Return [x, y] of the center of cell containing provided text 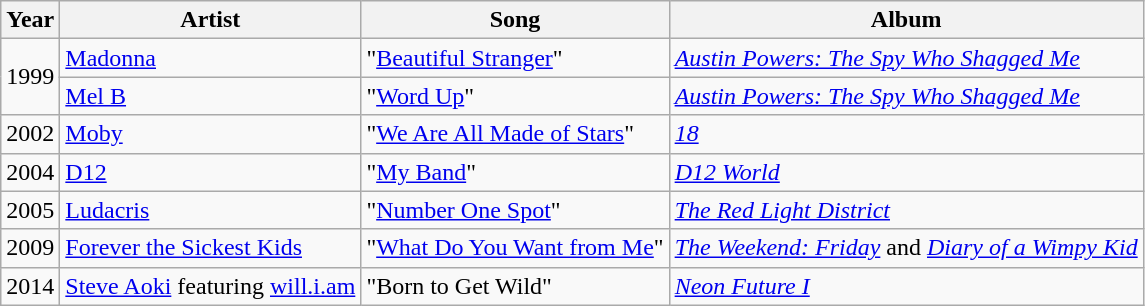
Steve Aoki featuring will.i.am [210, 286]
"We Are All Made of Stars" [515, 134]
"Beautiful Stranger" [515, 58]
Moby [210, 134]
The Red Light District [906, 210]
Neon Future I [906, 286]
Album [906, 20]
Madonna [210, 58]
Song [515, 20]
Forever the Sickest Kids [210, 248]
The Weekend: Friday and Diary of a Wimpy Kid [906, 248]
2009 [30, 248]
Artist [210, 20]
2004 [30, 172]
"My Band" [515, 172]
1999 [30, 77]
"Number One Spot" [515, 210]
2002 [30, 134]
D12 World [906, 172]
Year [30, 20]
18 [906, 134]
2005 [30, 210]
Mel B [210, 96]
D12 [210, 172]
"Word Up" [515, 96]
2014 [30, 286]
"Born to Get Wild" [515, 286]
Ludacris [210, 210]
"What Do You Want from Me" [515, 248]
